Output the [X, Y] coordinate of the center of the cell containing the given text.  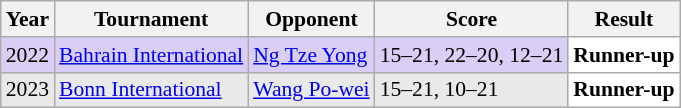
Score [472, 19]
Tournament [151, 19]
15–21, 22–20, 12–21 [472, 55]
Ng Tze Yong [311, 55]
Bonn International [151, 90]
Year [28, 19]
Wang Po-wei [311, 90]
Opponent [311, 19]
Result [624, 19]
15–21, 10–21 [472, 90]
Bahrain International [151, 55]
2023 [28, 90]
2022 [28, 55]
